Find where the given text appears and provide that cell's center as [X, Y] coordinate. 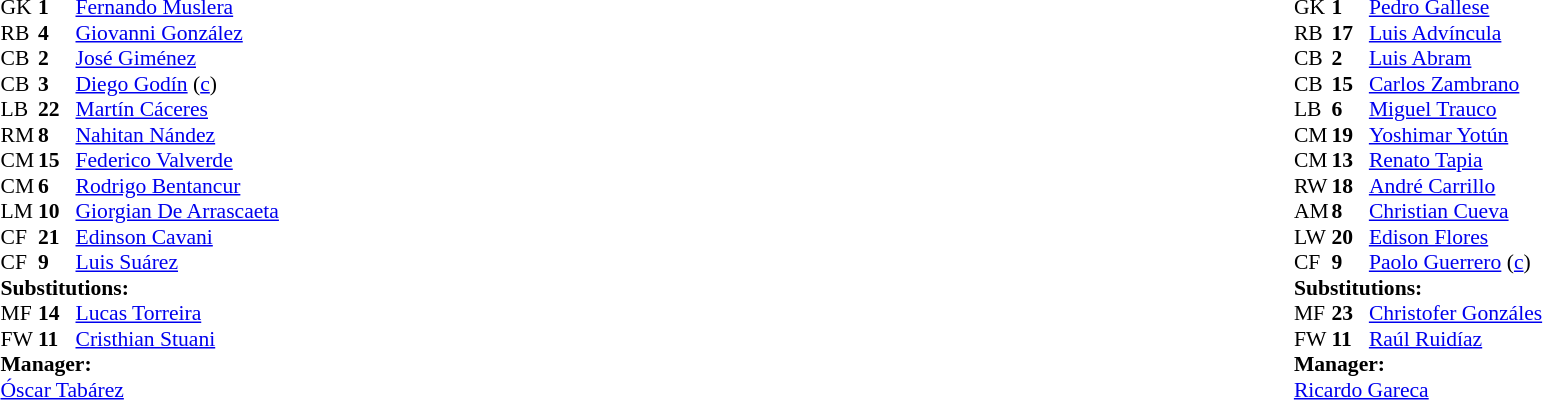
Diego Godín (c) [178, 84]
Rodrigo Bentancur [178, 186]
17 [1350, 33]
RW [1313, 186]
Paolo Guerrero (c) [1456, 263]
10 [57, 211]
Cristhian Stuani [178, 339]
3 [57, 84]
13 [1350, 161]
23 [1350, 313]
Miguel Trauco [1456, 109]
André Carrillo [1456, 186]
21 [57, 237]
20 [1350, 237]
Giovanni González [178, 33]
22 [57, 109]
Edinson Cavani [178, 237]
Renato Tapia [1456, 161]
Christian Cueva [1456, 211]
RM [19, 135]
LM [19, 211]
Luis Advíncula [1456, 33]
Edison Flores [1456, 237]
Lucas Torreira [178, 313]
Martín Cáceres [178, 109]
18 [1350, 186]
Giorgian De Arrascaeta [178, 211]
LW [1313, 237]
Raúl Ruidíaz [1456, 339]
José Giménez [178, 59]
Nahitan Nández [178, 135]
Christofer Gonzáles [1456, 313]
AM [1313, 211]
Federico Valverde [178, 161]
Carlos Zambrano [1456, 84]
14 [57, 313]
Luis Suárez [178, 263]
4 [57, 33]
Luis Abram [1456, 59]
19 [1350, 135]
Yoshimar Yotún [1456, 135]
